Provide the (x, y) coordinate of the cell's center where the given text is located.  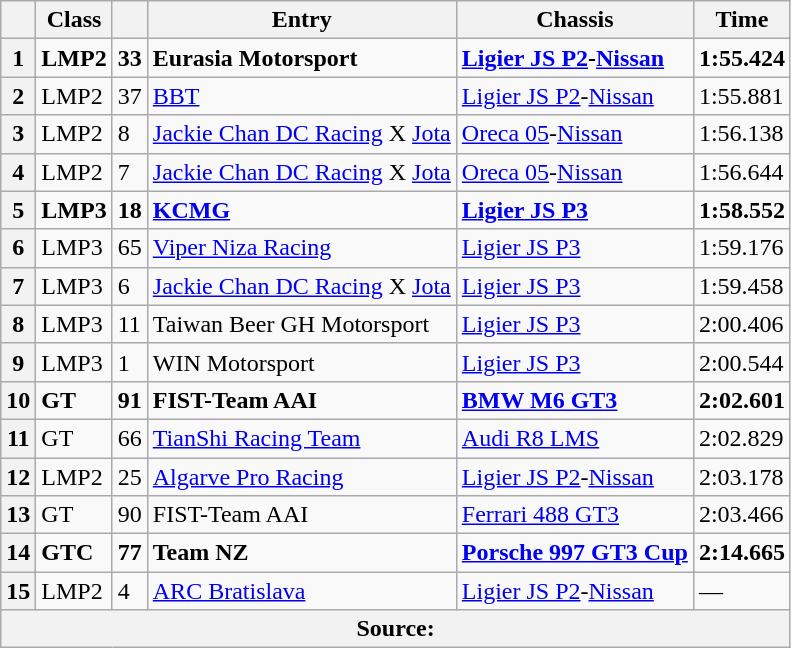
KCMG (302, 210)
1:56.644 (742, 172)
WIN Motorsport (302, 362)
5 (18, 210)
1:58.552 (742, 210)
Audi R8 LMS (574, 438)
2:14.665 (742, 553)
1:59.176 (742, 248)
BMW M6 GT3 (574, 400)
14 (18, 553)
15 (18, 591)
90 (130, 515)
ARC Bratislava (302, 591)
Source: (396, 629)
Team NZ (302, 553)
Algarve Pro Racing (302, 477)
Time (742, 20)
Viper Niza Racing (302, 248)
13 (18, 515)
1:56.138 (742, 134)
2:03.466 (742, 515)
TianShi Racing Team (302, 438)
Class (74, 20)
2:03.178 (742, 477)
91 (130, 400)
3 (18, 134)
Entry (302, 20)
Eurasia Motorsport (302, 58)
66 (130, 438)
1:59.458 (742, 286)
2:00.544 (742, 362)
25 (130, 477)
Chassis (574, 20)
10 (18, 400)
— (742, 591)
1:55.881 (742, 96)
BBT (302, 96)
1:55.424 (742, 58)
77 (130, 553)
2 (18, 96)
2:02.601 (742, 400)
9 (18, 362)
18 (130, 210)
2:02.829 (742, 438)
33 (130, 58)
37 (130, 96)
12 (18, 477)
Porsche 997 GT3 Cup (574, 553)
Taiwan Beer GH Motorsport (302, 324)
GTC (74, 553)
65 (130, 248)
Ferrari 488 GT3 (574, 515)
2:00.406 (742, 324)
